Pinpoint the cell where the given text exists, returning its [X, Y] midpoint coordinate. 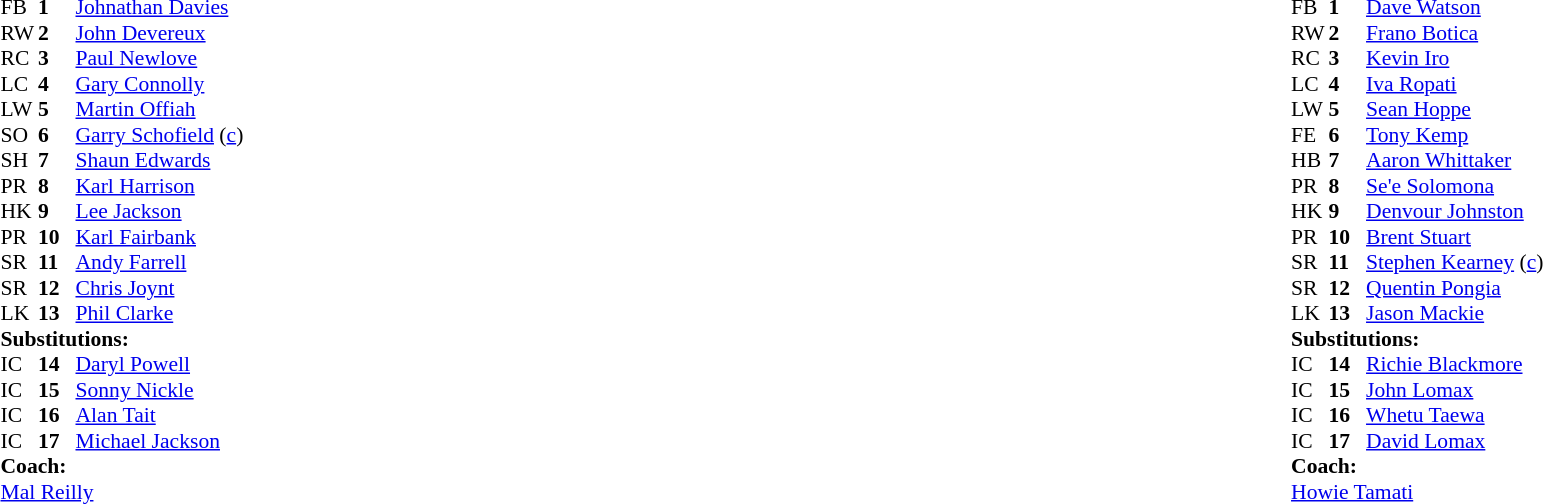
John Lomax [1454, 390]
Paul Newlove [160, 59]
Michael Jackson [160, 441]
Karl Harrison [160, 186]
Kevin Iro [1454, 59]
Whetu Taewa [1454, 415]
Andy Farrell [160, 263]
Richie Blackmore [1454, 365]
Phil Clarke [160, 313]
SO [19, 135]
Daryl Powell [160, 365]
Iva Ropati [1454, 84]
Karl Fairbank [160, 237]
Gary Connolly [160, 84]
Sonny Nickle [160, 390]
Garry Schofield (c) [160, 135]
SH [19, 161]
Brent Stuart [1454, 237]
Shaun Edwards [160, 161]
HB [1310, 161]
Frano Botica [1454, 33]
Stephen Kearney (c) [1454, 263]
Se'e Solomona [1454, 186]
Alan Tait [160, 415]
John Devereux [160, 33]
Lee Jackson [160, 211]
Tony Kemp [1454, 135]
Quentin Pongia [1454, 288]
Jason Mackie [1454, 313]
Martin Offiah [160, 109]
David Lomax [1454, 441]
Sean Hoppe [1454, 109]
FE [1310, 135]
Chris Joynt [160, 288]
Denvour Johnston [1454, 211]
Aaron Whittaker [1454, 161]
